Return the [X, Y] coordinate for the center point of the cell that contains the specified text.  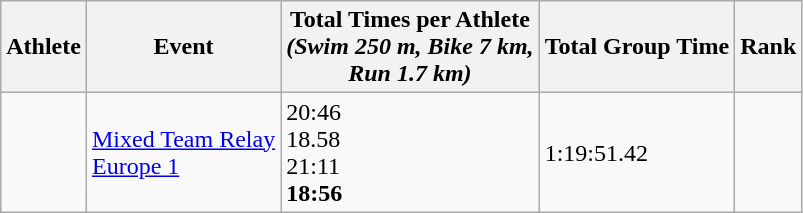
Total Group Time [637, 47]
20:4618.5821:1118:56 [410, 152]
Event [183, 47]
Mixed Team Relay Europe 1 [183, 152]
Athlete [44, 47]
Rank [768, 47]
1:19:51.42 [637, 152]
Total Times per Athlete (Swim 250 m, Bike 7 km, Run 1.7 km) [410, 47]
